Capture the cell that displays the provided text and extract its [X, Y] central coordinate. 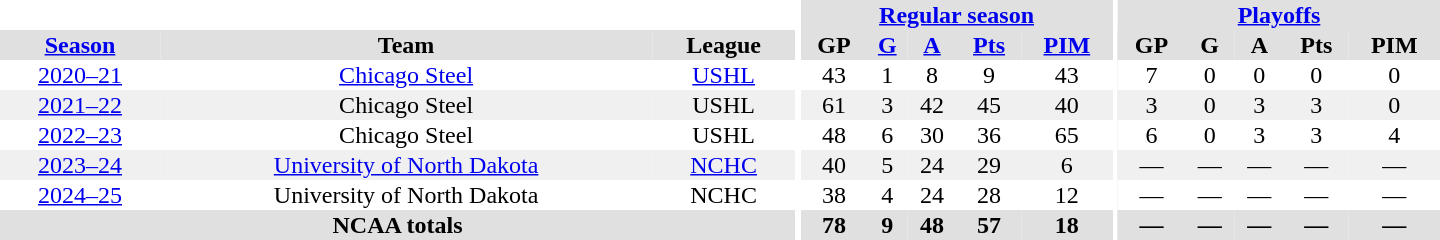
36 [989, 135]
57 [989, 225]
Season [80, 45]
78 [834, 225]
18 [1066, 225]
5 [887, 165]
2022–23 [80, 135]
29 [989, 165]
45 [989, 105]
2020–21 [80, 75]
League [724, 45]
30 [932, 135]
8 [932, 75]
Regular season [957, 15]
65 [1066, 135]
Team [406, 45]
Playoffs [1279, 15]
42 [932, 105]
7 [1152, 75]
1 [887, 75]
38 [834, 195]
2024–25 [80, 195]
12 [1066, 195]
28 [989, 195]
NCAA totals [398, 225]
61 [834, 105]
2021–22 [80, 105]
2023–24 [80, 165]
